Pinpoint the cell where the given text exists, returning its [X, Y] midpoint coordinate. 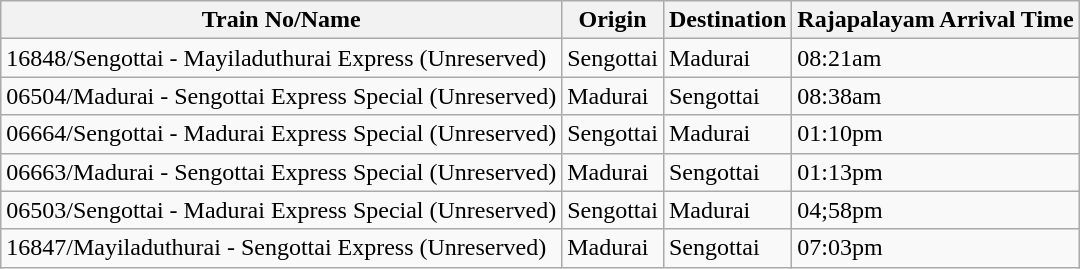
Destination [727, 20]
07:03pm [936, 248]
16847/Mayiladuthurai - Sengottai Express (Unreserved) [282, 248]
06504/Madurai - Sengottai Express Special (Unreserved) [282, 96]
Train No/Name [282, 20]
08:21am [936, 58]
01:13pm [936, 172]
04;58pm [936, 210]
Origin [613, 20]
06663/Madurai - Sengottai Express Special (Unreserved) [282, 172]
Rajapalayam Arrival Time [936, 20]
01:10pm [936, 134]
16848/Sengottai - Mayiladuthurai Express (Unreserved) [282, 58]
06503/Sengottai - Madurai Express Special (Unreserved) [282, 210]
06664/Sengottai - Madurai Express Special (Unreserved) [282, 134]
08:38am [936, 96]
